Search for the cell housing the specified text and yield its (X, Y) center coordinate. 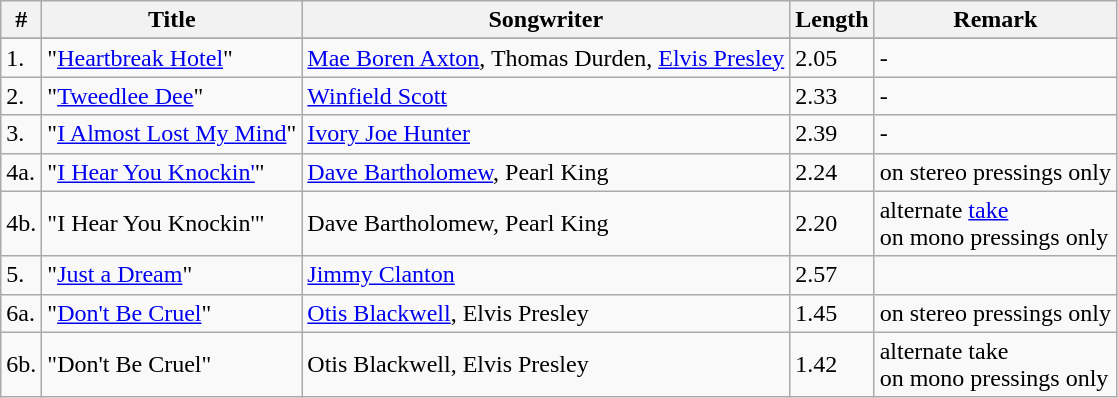
Mae Boren Axton, Thomas Durden, Elvis Presley (546, 58)
2. (22, 96)
2.33 (832, 96)
4b. (22, 224)
2.24 (832, 172)
Title (172, 20)
Winfield Scott (546, 96)
2.20 (832, 224)
# (22, 20)
"Tweedlee Dee" (172, 96)
6b. (22, 364)
1.45 (832, 313)
"Heartbreak Hotel" (172, 58)
"I Almost Lost My Mind" (172, 134)
2.05 (832, 58)
Remark (995, 20)
Ivory Joe Hunter (546, 134)
2.57 (832, 275)
Jimmy Clanton (546, 275)
2.39 (832, 134)
3. (22, 134)
Songwriter (546, 20)
5. (22, 275)
"Just a Dream" (172, 275)
1. (22, 58)
Length (832, 20)
1.42 (832, 364)
6a. (22, 313)
4a. (22, 172)
